Provide the [x, y] coordinate of the cell's center where the given text is located.  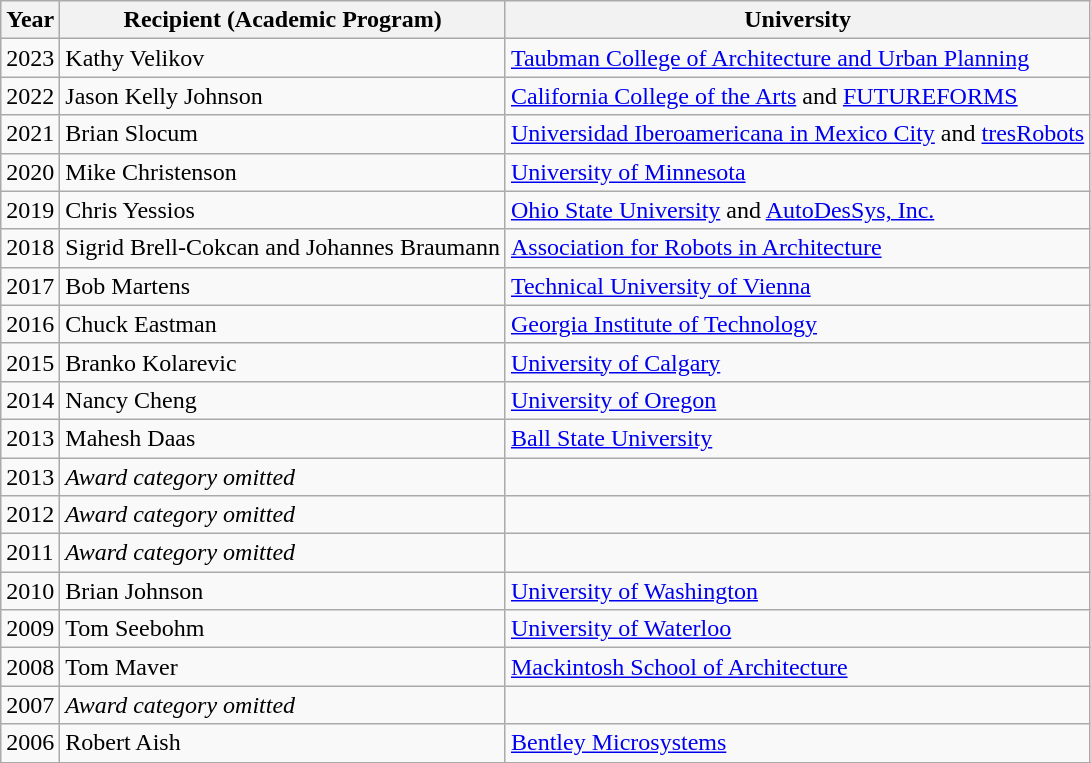
California College of the Arts and FUTUREFORMS [797, 96]
2008 [30, 667]
University of Minnesota [797, 172]
Association for Robots in Architecture [797, 248]
2017 [30, 286]
Year [30, 20]
2018 [30, 248]
Recipient (Academic Program) [283, 20]
2019 [30, 210]
Ball State University [797, 438]
University [797, 20]
2014 [30, 400]
2009 [30, 629]
Chris Yessios [283, 210]
Bentley Microsystems [797, 743]
Universidad Iberoamericana in Mexico City and tresRobots [797, 134]
Kathy Velikov [283, 58]
Bob Martens [283, 286]
Taubman College of Architecture and Urban Planning [797, 58]
Brian Johnson [283, 591]
Sigrid Brell-Cokcan and Johannes Braumann [283, 248]
University of Waterloo [797, 629]
2011 [30, 553]
Brian Slocum [283, 134]
Nancy Cheng [283, 400]
2020 [30, 172]
Tom Seebohm [283, 629]
2016 [30, 324]
2022 [30, 96]
2023 [30, 58]
Chuck Eastman [283, 324]
Technical University of Vienna [797, 286]
Ohio State University and AutoDesSys, Inc. [797, 210]
2007 [30, 705]
2010 [30, 591]
2012 [30, 515]
Robert Aish [283, 743]
Mike Christenson [283, 172]
University of Washington [797, 591]
Mackintosh School of Architecture [797, 667]
Tom Maver [283, 667]
2006 [30, 743]
2015 [30, 362]
2021 [30, 134]
University of Oregon [797, 400]
University of Calgary [797, 362]
Georgia Institute of Technology [797, 324]
Branko Kolarevic [283, 362]
Mahesh Daas [283, 438]
Jason Kelly Johnson [283, 96]
